Detect which cell encompasses the target text, then output its [x, y] center coordinate. 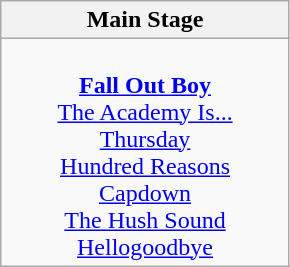
Fall Out Boy The Academy Is... Thursday Hundred Reasons Capdown The Hush Sound Hellogoodbye [146, 152]
Main Stage [146, 20]
